Extract the (x, y) coordinate from the center of the cell holding the provided text.  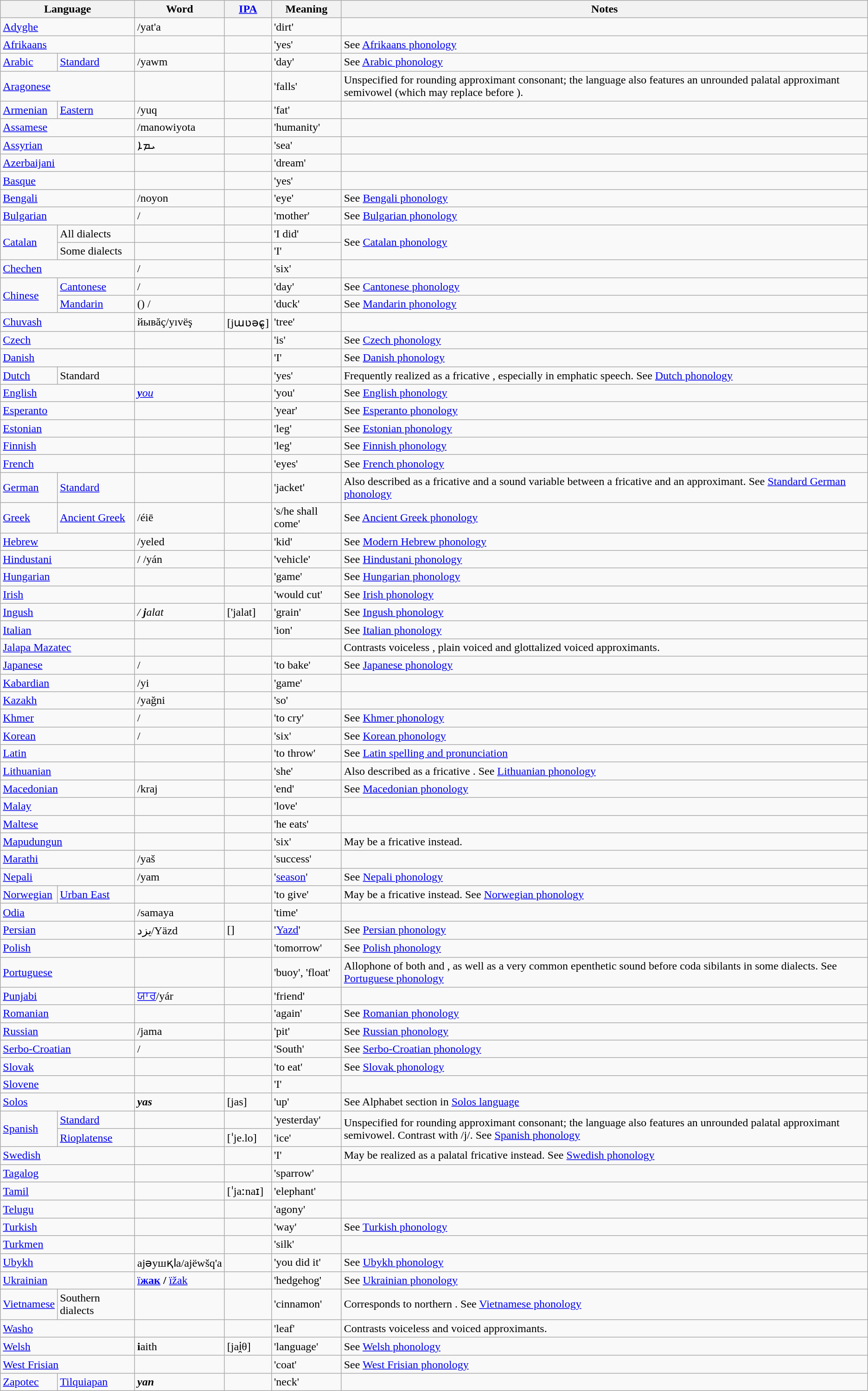
Welsh (68, 1346)
'dream' (307, 163)
Esperanto (68, 411)
Latin (68, 753)
Jalapa Mazatec (68, 647)
'duck' (307, 304)
'cinnamon' (307, 1305)
/éiē (179, 517)
See Turkish phonology (605, 1227)
'season' (307, 877)
See Italian phonology (605, 630)
See Czech phonology (605, 340)
Japanese (68, 665)
Bengali (68, 198)
Portuguese (68, 972)
Ukrainian (68, 1281)
Urban East (96, 894)
/manowiyota (179, 128)
Romanian (68, 1014)
Slovene (68, 1084)
See Alphabet section in Solos language (605, 1102)
Allophone of both and , as well as a very common epenthetic sound before coda sibilants in some dialects. See Portuguese phonology (605, 972)
Hindustani (68, 559)
'way' (307, 1227)
Greek (29, 517)
Irish (68, 594)
'kid' (307, 542)
'sparrow' (307, 1173)
'again' (307, 1014)
See Cantonese phonology (605, 287)
Dutch (29, 375)
Italian (68, 630)
[jai̯θ] (248, 1346)
Lithuanian (68, 771)
See Ukrainian phonology (605, 1281)
Tagalog (68, 1173)
Odia (68, 912)
'to throw' (307, 753)
Czech (68, 340)
'end' (307, 789)
'I did' (307, 233)
Malay (68, 806)
/yi (179, 683)
'ion' (307, 630)
Unspecified for rounding approximant consonant; the language also features an unrounded palatal approximant semivowel (which may replace before ). (605, 86)
yan (179, 1382)
Word (179, 9)
Eastern (96, 110)
/yaš (179, 859)
'up' (307, 1102)
May be realized as a palatal fricative instead. See Swedish phonology (605, 1155)
/yat'a (179, 27)
Arabic (29, 62)
'elephant' (307, 1191)
See Hungarian phonology (605, 577)
Some dialects (96, 251)
Rioplatense (96, 1138)
Korean (68, 736)
See Welsh phonology (605, 1346)
Catalan (29, 242)
See Serbo-Croatian phonology (605, 1049)
Chechen (68, 269)
'agony' (307, 1209)
French (68, 464)
Notes (605, 9)
'dirt' (307, 27)
'yesterday' (307, 1120)
'sea' (307, 145)
ܝܡܐ (179, 145)
Polish (68, 948)
Language (68, 9)
їжак / ïžak (179, 1281)
See Modern Hebrew phonology (605, 542)
'tomorrow' (307, 948)
Ancient Greek (96, 517)
Kabardian (68, 683)
Spanish (29, 1129)
Hebrew (68, 542)
See Ubykh phonology (605, 1263)
See Nepali phonology (605, 877)
'is' (307, 340)
Bulgarian (68, 216)
'so' (307, 701)
Mandarin (96, 304)
'language' (307, 1346)
йывăç/yıvëş (179, 322)
See Macedonian phonology (605, 789)
'South' (307, 1049)
'fat' (307, 110)
See West Frisian phonology (605, 1364)
Basque (68, 180)
'you did it' (307, 1263)
Serbo-Croatian (68, 1049)
'eyes' (307, 464)
May be a fricative instead. See Norwegian phonology (605, 894)
See Romanian phonology (605, 1014)
See Bulgarian phonology (605, 216)
/yam (179, 877)
See Hindustani phonology (605, 559)
Contrasts voiceless and voiced approximants. (605, 1328)
Aragonese (68, 86)
/yuq (179, 110)
'coat' (307, 1364)
Kazakh (68, 701)
'to eat' (307, 1066)
[ˈjaːnaɪ] (248, 1191)
Turkish (68, 1227)
Punjabi (68, 996)
Maltese (68, 824)
Tilquiapan (96, 1382)
/jama (179, 1031)
Khmer (68, 718)
See Finnish phonology (605, 446)
Meaning (307, 9)
See French phonology (605, 464)
Tamil (68, 1191)
See Ancient Greek phonology (605, 517)
Danish (68, 357)
Marathi (68, 859)
'eye' (307, 198)
Vietnamese (29, 1305)
yas (179, 1102)
() / (179, 304)
'humanity' (307, 128)
[jas] (248, 1102)
See Latin spelling and pronunciation (605, 753)
'mother' (307, 216)
Turkmen (68, 1244)
'you' (307, 393)
See Persian phonology (605, 930)
See Estonian phonology (605, 428)
'jacket' (307, 488)
Mapudungun (68, 842)
Solos (68, 1102)
Also described as a fricative and a sound variable between a fricative and an approximant. See Standard German phonology (605, 488)
'Yazd' (307, 930)
'to bake' (307, 665)
Finnish (68, 446)
Zapotec (29, 1382)
Russian (68, 1031)
Macedonian (68, 789)
English (68, 393)
Armenian (29, 110)
'buoy', 'float' (307, 972)
Norwegian (29, 894)
ਯਾਰ/yár (179, 996)
/ jalat (179, 612)
'pit' (307, 1031)
May be a fricative instead. (605, 842)
Frequently realized as a fricative , especially in emphatic speech. See Dutch phonology (605, 375)
See Slovak phonology (605, 1066)
See Mandarin phonology (605, 304)
Contrasts voiceless , plain voiced and glottalized voiced approximants. (605, 647)
See Esperanto phonology (605, 411)
Swedish (68, 1155)
ајәушқӏa/ajëwšq'a (179, 1263)
See Arabic phonology (605, 62)
See Khmer phonology (605, 718)
'grain' (307, 612)
'ice' (307, 1138)
German (29, 488)
See Irish phonology (605, 594)
Slovak (68, 1066)
'would cut' (307, 594)
Also described as a fricative . See Lithuanian phonology (605, 771)
IPA (248, 9)
Estonian (68, 428)
/yağni (179, 701)
Hungarian (68, 577)
All dialects (96, 233)
'tree' (307, 322)
'silk' (307, 1244)
See Ingush phonology (605, 612)
See Polish phonology (605, 948)
See Japanese phonology (605, 665)
Ubykh (68, 1263)
'to cry' (307, 718)
'hedgehog' (307, 1281)
Ingush (68, 612)
iaith (179, 1346)
/ /yán (179, 559)
Chuvash (68, 322)
Nepali (68, 877)
Afrikaans (68, 45)
Southern dialects (96, 1305)
'to give' (307, 894)
Corresponds to northern . See Vietnamese phonology (605, 1305)
/yawm (179, 62)
'time' (307, 912)
'she' (307, 771)
Assamese (68, 128)
Persian (68, 930)
/yeled (179, 542)
See Catalan phonology (605, 242)
See Russian phonology (605, 1031)
/samaya (179, 912)
'neck' (307, 1382)
'he eats' (307, 824)
Adyghe (68, 27)
Washo (68, 1328)
'vehicle' (307, 559)
/kraj (179, 789)
See Bengali phonology (605, 198)
'leaf' (307, 1328)
['jalat] (248, 612)
/noyon (179, 198)
Cantonese (96, 287)
'falls' (307, 86)
See Afrikaans phonology (605, 45)
Chinese (29, 295)
West Frisian (68, 1364)
Telugu (68, 1209)
Assyrian (68, 145)
'love' (307, 806)
'friend' (307, 996)
'success' (307, 859)
[] (248, 930)
See Danish phonology (605, 357)
's/he shall come' (307, 517)
یزد/Yäzd (179, 930)
See Korean phonology (605, 736)
Azerbaijani (68, 163)
'year' (307, 411)
you (179, 393)
[ˈje.lo] (248, 1138)
See English phonology (605, 393)
[jɯʋəɕ̬] (248, 322)
